Identify which cell holds the provided text, then report its [x, y] central coordinate. 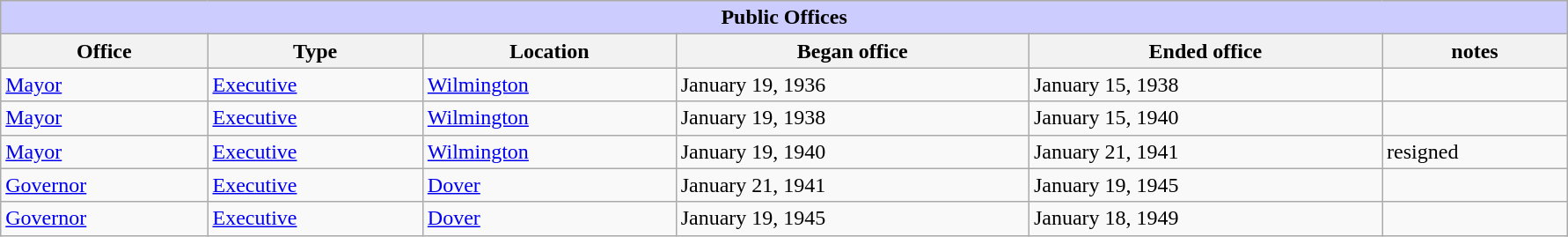
January 15, 1940 [1205, 118]
January 15, 1938 [1205, 85]
resigned [1475, 152]
Began office [852, 51]
January 18, 1949 [1205, 218]
Location [549, 51]
notes [1475, 51]
January 19, 1938 [852, 118]
Public Offices [785, 18]
January 19, 1940 [852, 152]
Ended office [1205, 51]
Type [315, 51]
Office [104, 51]
January 19, 1936 [852, 85]
